Identify which cell holds the provided text, then report its (x, y) central coordinate. 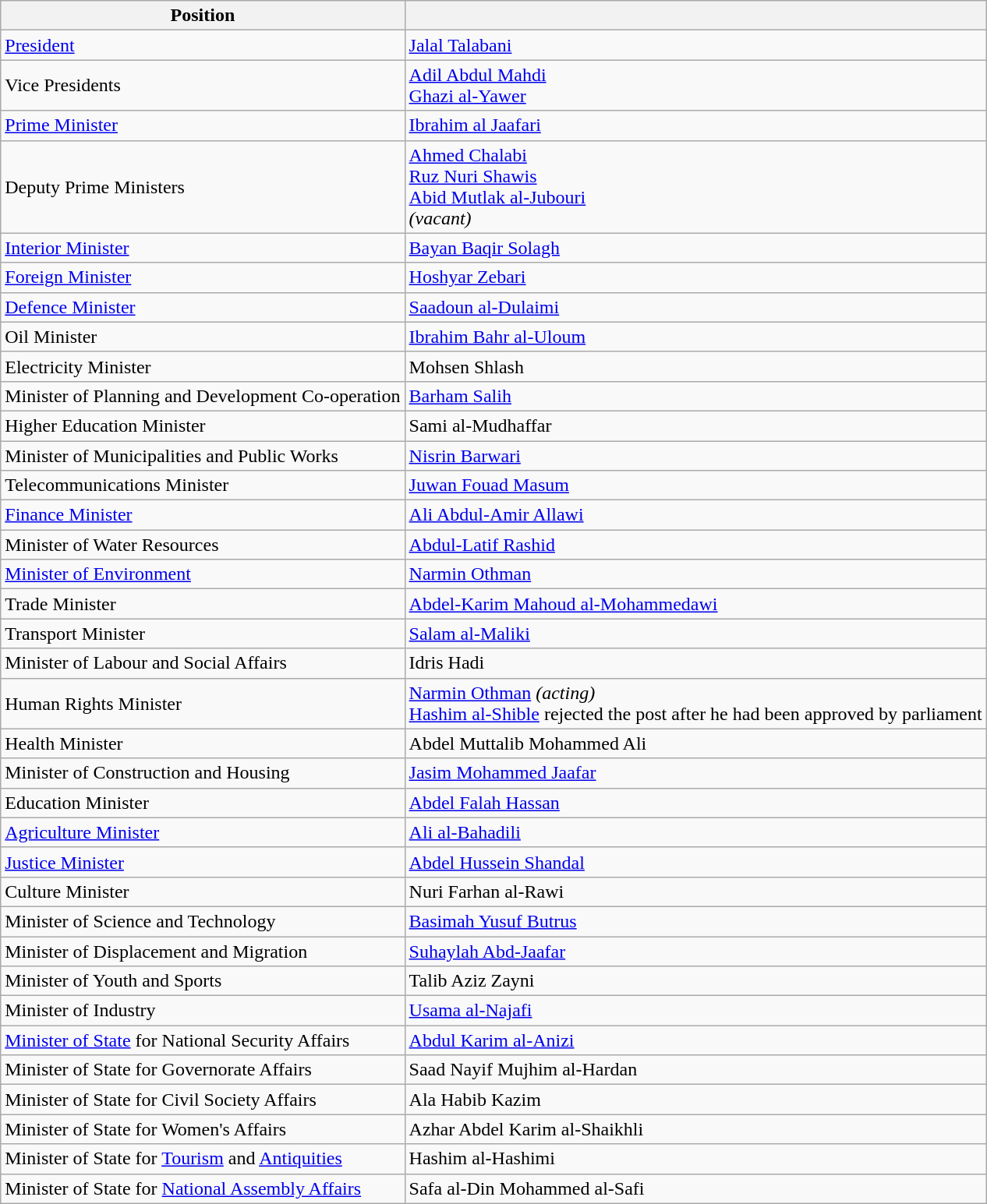
Electricity Minister (203, 366)
Higher Education Minister (203, 425)
Minister of Youth and Sports (203, 981)
Abdul Karim al-Anizi (695, 1040)
Minister of State for National Assembly Affairs (203, 1188)
Jasim Mohammed Jaafar (695, 773)
Abdul-Latif Rashid (695, 545)
Abdel Falah Hassan (695, 803)
Minister of State for Women's Affairs (203, 1129)
Ahmed ChalabiRuz Nuri ShawisAbid Mutlak al-Jubouri(vacant) (695, 187)
Narmin Othman (695, 574)
Basimah Yusuf Butrus (695, 921)
Nisrin Barwari (695, 456)
Minister of Science and Technology (203, 921)
Minister of Construction and Housing (203, 773)
Ala Habib Kazim (695, 1100)
Jalal Talabani (695, 45)
Minister of State for Civil Society Affairs (203, 1100)
Finance Minister (203, 515)
Position (203, 16)
Azhar Abdel Karim al-Shaikhli (695, 1129)
Justice Minister (203, 862)
Defence Minister (203, 307)
Culture Minister (203, 892)
Oil Minister (203, 337)
Sami al-Mudhaffar (695, 425)
Bayan Baqir Solagh (695, 248)
Trade Minister (203, 604)
Nuri Farhan al-Rawi (695, 892)
Telecommunications Minister (203, 485)
Health Minister (203, 743)
Ibrahim Bahr al-Uloum (695, 337)
Transport Minister (203, 634)
Mohsen Shlash (695, 366)
Saadoun al-Dulaimi (695, 307)
Interior Minister (203, 248)
Human Rights Minister (203, 703)
Suhaylah Abd-Jaafar (695, 952)
Barham Salih (695, 396)
Minister of Planning and Development Co-operation (203, 396)
Minister of Environment (203, 574)
Saad Nayif Mujhim al-Hardan (695, 1070)
Minister of Displacement and Migration (203, 952)
Safa al-Din Mohammed al-Safi (695, 1188)
Education Minister (203, 803)
Prime Minister (203, 125)
Idris Hadi (695, 663)
Ali al-Bahadili (695, 832)
Ibrahim al Jaafari (695, 125)
Juwan Fouad Masum (695, 485)
Hashim al-Hashimi (695, 1159)
Talib Aziz Zayni (695, 981)
Foreign Minister (203, 277)
President (203, 45)
Abdel-Karim Mahoud al-Mohammedawi (695, 604)
Minister of Labour and Social Affairs (203, 663)
Minister of Water Resources (203, 545)
Minister of State for Governorate Affairs (203, 1070)
Abdel Muttalib Mohammed Ali (695, 743)
Salam al-Maliki (695, 634)
Agriculture Minister (203, 832)
Minister of State for National Security Affairs (203, 1040)
Adil Abdul Mahdi Ghazi al-Yawer (695, 86)
Minister of State for Tourism and Antiquities (203, 1159)
Deputy Prime Ministers (203, 187)
Vice Presidents (203, 86)
Abdel Hussein Shandal (695, 862)
Minister of Municipalities and Public Works (203, 456)
Ali Abdul-Amir Allawi (695, 515)
Minister of Industry (203, 1011)
Hoshyar Zebari (695, 277)
Narmin Othman (acting)Hashim al-Shible rejected the post after he had been approved by parliament (695, 703)
Usama al-Najafi (695, 1011)
